Pinpoint the cell where the given text exists, returning its (x, y) midpoint coordinate. 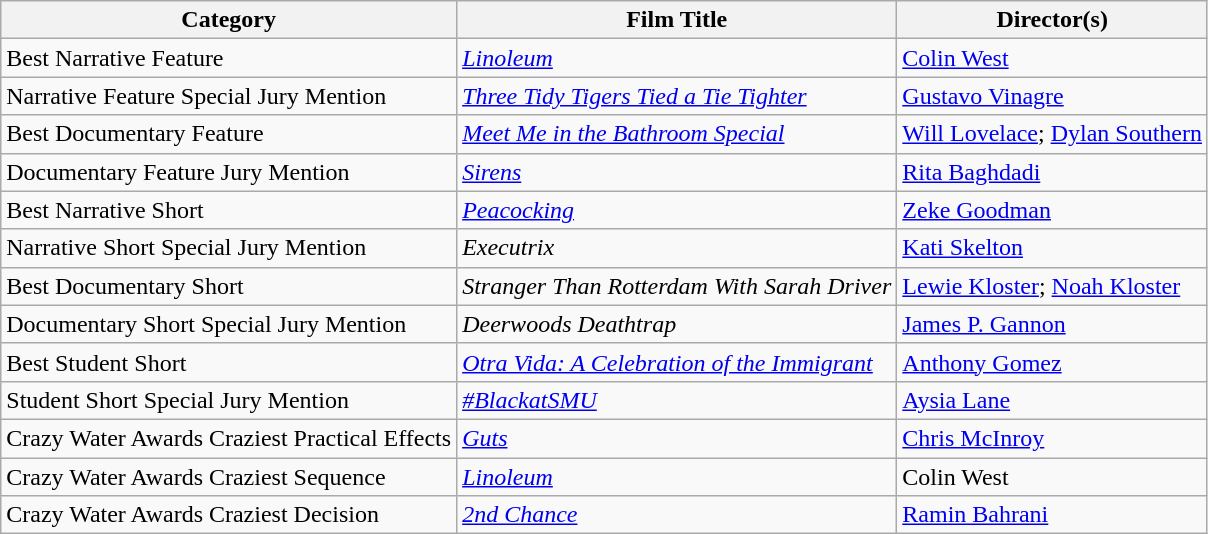
Otra Vida: A Celebration of the Immigrant (677, 362)
Crazy Water Awards Craziest Sequence (229, 477)
Guts (677, 438)
Peacocking (677, 210)
Director(s) (1052, 20)
Lewie Kloster; Noah Kloster (1052, 286)
Narrative Short Special Jury Mention (229, 248)
Stranger Than Rotterdam With Sarah Driver (677, 286)
Will Lovelace; Dylan Southern (1052, 134)
2nd Chance (677, 515)
Kati Skelton (1052, 248)
#BlackatSMU (677, 400)
Student Short Special Jury Mention (229, 400)
Documentary Feature Jury Mention (229, 172)
Sirens (677, 172)
James P. Gannon (1052, 324)
Three Tidy Tigers Tied a Tie Tighter (677, 96)
Best Documentary Short (229, 286)
Best Student Short (229, 362)
Category (229, 20)
Crazy Water Awards Craziest Decision (229, 515)
Crazy Water Awards Craziest Practical Effects (229, 438)
Gustavo Vinagre (1052, 96)
Aysia Lane (1052, 400)
Film Title (677, 20)
Best Narrative Short (229, 210)
Ramin Bahrani (1052, 515)
Best Narrative Feature (229, 58)
Best Documentary Feature (229, 134)
Anthony Gomez (1052, 362)
Executrix (677, 248)
Chris McInroy (1052, 438)
Deerwoods Deathtrap (677, 324)
Documentary Short Special Jury Mention (229, 324)
Zeke Goodman (1052, 210)
Rita Baghdadi (1052, 172)
Narrative Feature Special Jury Mention (229, 96)
Meet Me in the Bathroom Special (677, 134)
